Return [X, Y] of the center of cell containing provided text 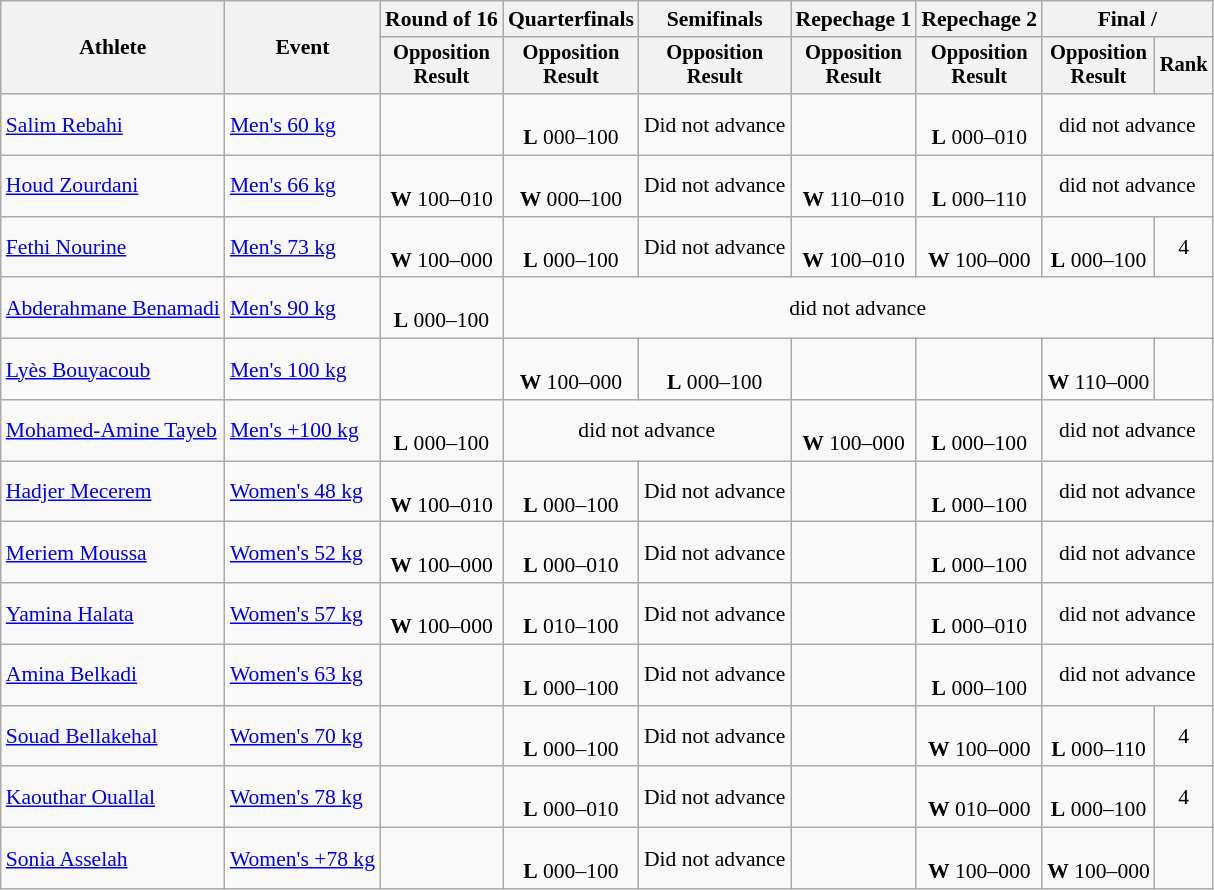
Semifinals [715, 19]
Men's 90 kg [302, 308]
L 010–100 [571, 614]
Abderahmane Benamadi [113, 308]
Quarterfinals [571, 19]
W 000–100 [571, 186]
Rank [1184, 66]
Women's 57 kg [302, 614]
W 010–000 [979, 798]
Women's 48 kg [302, 492]
Souad Bellakehal [113, 736]
Women's +78 kg [302, 858]
Yamina Halata [113, 614]
Women's 52 kg [302, 552]
Hadjer Mecerem [113, 492]
Lyès Bouyacoub [113, 370]
Kaouthar Ouallal [113, 798]
Men's 100 kg [302, 370]
Event [302, 48]
Men's 66 kg [302, 186]
Sonia Asselah [113, 858]
Amina Belkadi [113, 676]
Men's +100 kg [302, 430]
Salim Rebahi [113, 124]
Repechage 1 [854, 19]
Athlete [113, 48]
Houd Zourdani [113, 186]
Fethi Nourine [113, 248]
W 110–000 [1098, 370]
Mohamed-Amine Tayeb [113, 430]
Meriem Moussa [113, 552]
Women's 70 kg [302, 736]
Men's 73 kg [302, 248]
Repechage 2 [979, 19]
Men's 60 kg [302, 124]
Round of 16 [442, 19]
Women's 63 kg [302, 676]
Women's 78 kg [302, 798]
Final / [1127, 19]
W 110–010 [854, 186]
